Determine the (x, y) coordinate at the center of the cell enclosing the given text.  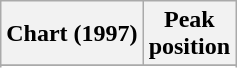
Peakposition (189, 34)
Chart (1997) (72, 34)
